Output the [x, y] coordinate of the center of the cell containing the given text.  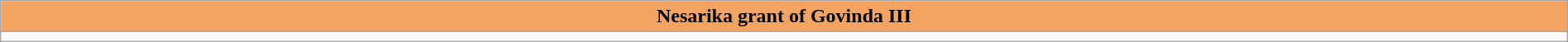
Nesarika grant of Govinda III [784, 16]
